Pinpoint the cell where the given text exists, returning its (x, y) midpoint coordinate. 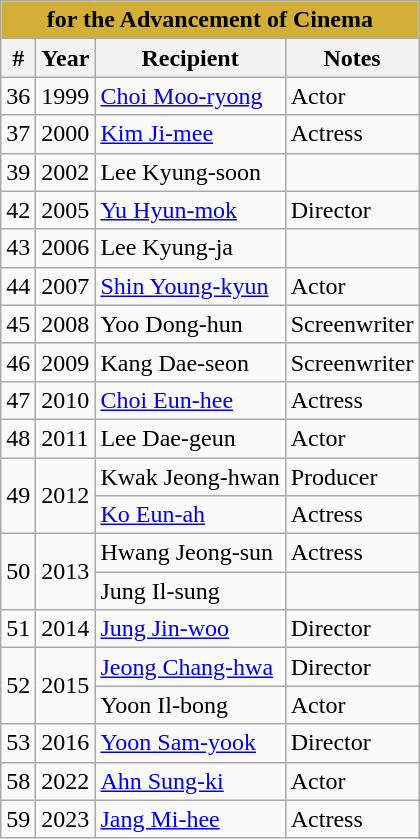
58 (18, 781)
45 (18, 324)
2014 (66, 629)
Choi Eun-hee (190, 400)
51 (18, 629)
Shin Young-kyun (190, 286)
2002 (66, 172)
2008 (66, 324)
2023 (66, 819)
49 (18, 496)
Lee Dae-geun (190, 438)
Ko Eun-ah (190, 515)
2013 (66, 572)
2010 (66, 400)
53 (18, 743)
2000 (66, 134)
Kwak Jeong-hwan (190, 477)
2006 (66, 248)
2012 (66, 496)
Jang Mi-hee (190, 819)
2007 (66, 286)
Recipient (190, 58)
37 (18, 134)
2005 (66, 210)
Yoo Dong-hun (190, 324)
# (18, 58)
Jung Jin-woo (190, 629)
59 (18, 819)
Yu Hyun-mok (190, 210)
Jung Il-sung (190, 591)
52 (18, 686)
Producer (352, 477)
Year (66, 58)
47 (18, 400)
Lee Kyung-ja (190, 248)
Ahn Sung-ki (190, 781)
for the Advancement of Cinema (210, 20)
2022 (66, 781)
Choi Moo-ryong (190, 96)
43 (18, 248)
48 (18, 438)
Lee Kyung-soon (190, 172)
46 (18, 362)
2015 (66, 686)
50 (18, 572)
39 (18, 172)
Yoon Sam-yook (190, 743)
42 (18, 210)
Notes (352, 58)
Jeong Chang-hwa (190, 667)
Yoon Il-bong (190, 705)
2011 (66, 438)
44 (18, 286)
2016 (66, 743)
Kim Ji-mee (190, 134)
1999 (66, 96)
2009 (66, 362)
Hwang Jeong-sun (190, 553)
Kang Dae-seon (190, 362)
36 (18, 96)
